Search for the cell housing the specified text and yield its [x, y] center coordinate. 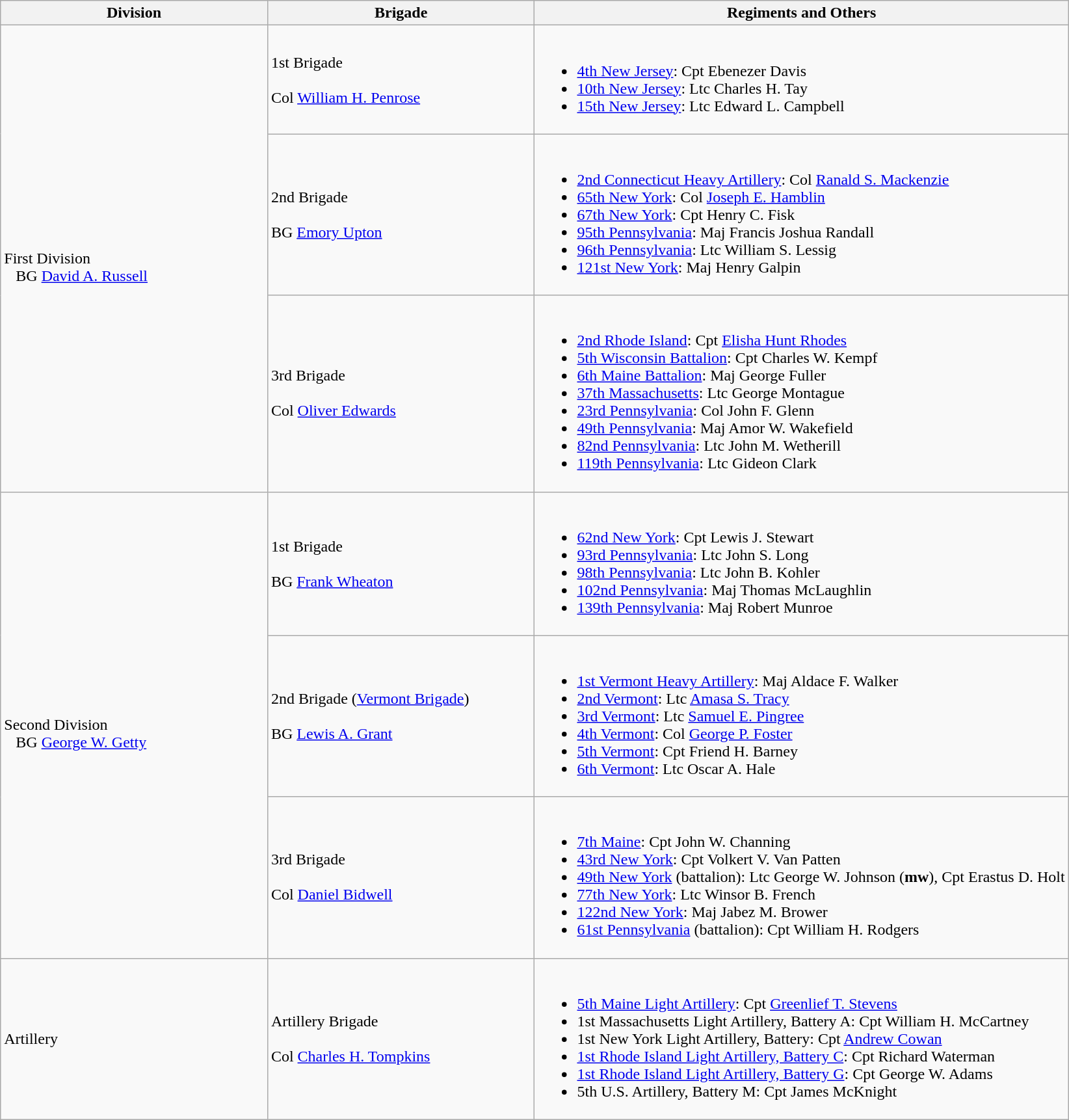
4th New Jersey: Cpt Ebenezer Davis10th New Jersey: Ltc Charles H. Tay15th New Jersey: Ltc Edward L. Campbell [801, 79]
3rd Brigade Col Daniel Bidwell [401, 877]
Division [134, 13]
1st Brigade Col William H. Penrose [401, 79]
First Division BG David A. Russell [134, 259]
2nd Brigade (Vermont Brigade) BG Lewis A. Grant [401, 716]
Regiments and Others [801, 13]
2nd Brigade BG Emory Upton [401, 215]
Artillery [134, 1039]
1st Brigade BG Frank Wheaton [401, 563]
Artillery Brigade Col Charles H. Tompkins [401, 1039]
3rd Brigade Col Oliver Edwards [401, 393]
Brigade [401, 13]
Second Division BG George W. Getty [134, 725]
